Scan for the cell matching the given text and deliver its [x, y] coordinate at center. 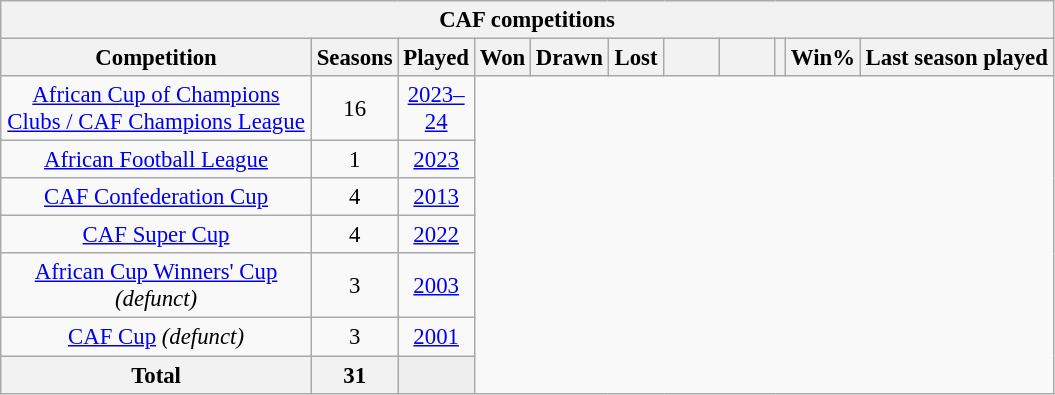
Last season played [956, 58]
Competition [156, 58]
2023 [436, 160]
Drawn [570, 58]
Seasons [354, 58]
Played [436, 58]
CAF Super Cup [156, 235]
Total [156, 375]
2003 [436, 286]
African Football League [156, 160]
2023–24 [436, 108]
Win% [824, 58]
16 [354, 108]
1 [354, 160]
2013 [436, 197]
CAF Confederation Cup [156, 197]
CAF Cup (defunct) [156, 337]
African Cup Winners' Cup (defunct) [156, 286]
Won [502, 58]
2001 [436, 337]
African Cup of Champions Clubs / CAF Champions League [156, 108]
2022 [436, 235]
CAF competitions [527, 20]
31 [354, 375]
Lost [636, 58]
